Return the (X, Y) coordinate for the center point of the cell that contains the specified text.  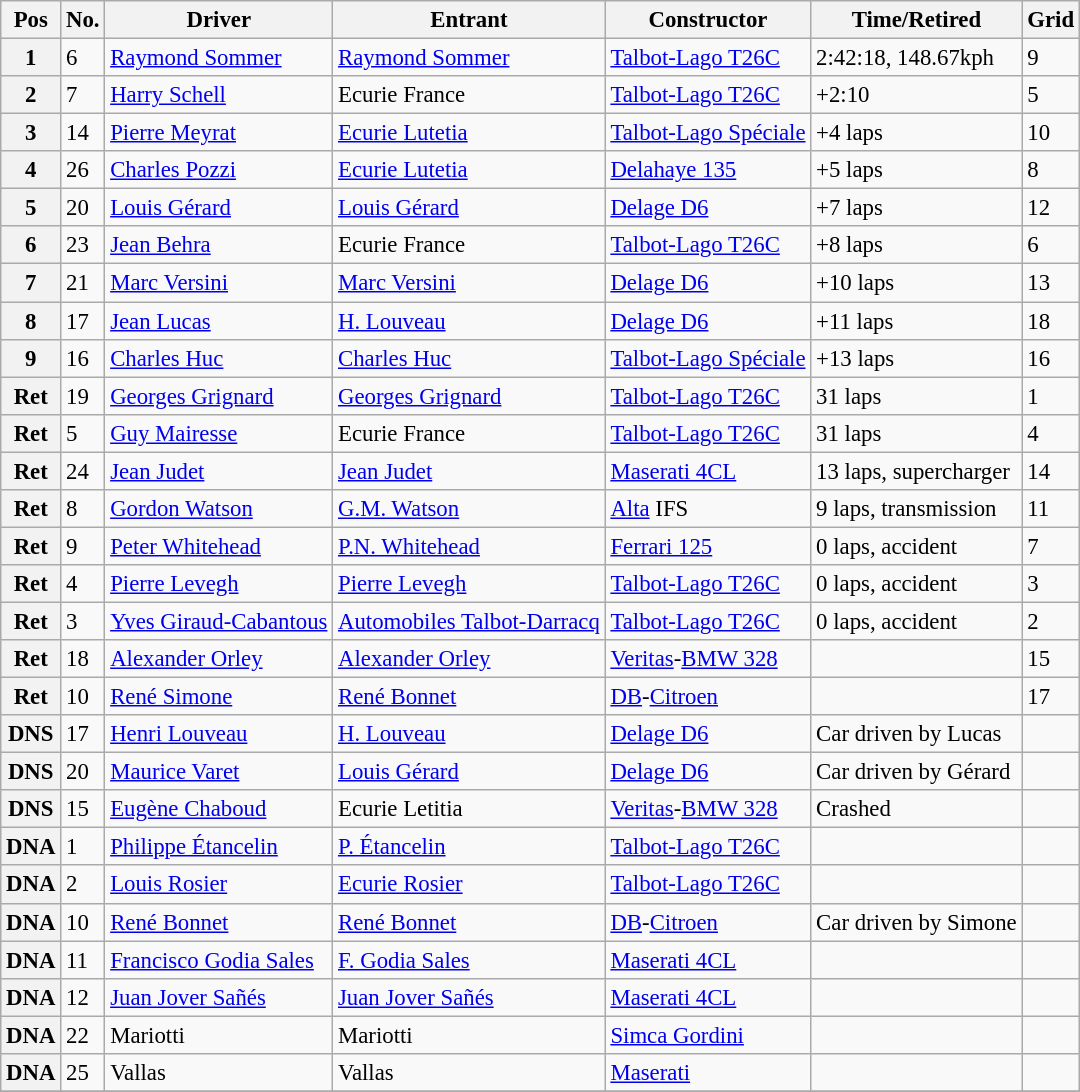
25 (83, 1073)
Pierre Meyrat (219, 133)
Delahaye 135 (708, 170)
22 (83, 1035)
24 (83, 471)
Harry Schell (219, 95)
Entrant (469, 20)
P.N. Whitehead (469, 546)
Crashed (916, 809)
13 (1050, 283)
Jean Behra (219, 245)
Automobiles Talbot-Darracq (469, 621)
Simca Gordini (708, 1035)
Peter Whitehead (219, 546)
Ferrari 125 (708, 546)
Maurice Varet (219, 772)
+5 laps (916, 170)
+11 laps (916, 321)
Car driven by Simone (916, 922)
No. (83, 20)
23 (83, 245)
Eugène Chaboud (219, 809)
Louis Rosier (219, 885)
Pos (31, 20)
Car driven by Lucas (916, 734)
+8 laps (916, 245)
Philippe Étancelin (219, 847)
26 (83, 170)
Francisco Godia Sales (219, 960)
21 (83, 283)
Car driven by Gérard (916, 772)
Grid (1050, 20)
+10 laps (916, 283)
P. Étancelin (469, 847)
F. Godia Sales (469, 960)
9 laps, transmission (916, 509)
Time/Retired (916, 20)
Ecurie Rosier (469, 885)
+4 laps (916, 133)
G.M. Watson (469, 509)
René Simone (219, 697)
2:42:18, 148.67kph (916, 58)
13 laps, supercharger (916, 471)
Yves Giraud-Cabantous (219, 621)
+13 laps (916, 358)
Gordon Watson (219, 509)
Driver (219, 20)
Alta IFS (708, 509)
Ecurie Letitia (469, 809)
Guy Mairesse (219, 433)
19 (83, 396)
Jean Lucas (219, 321)
+7 laps (916, 208)
Charles Pozzi (219, 170)
Maserati (708, 1073)
Henri Louveau (219, 734)
Constructor (708, 20)
+2:10 (916, 95)
